From the cell containing the given text, extract its center point as [X, Y] coordinate. 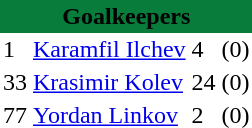
33 [15, 82]
Krasimir Kolev [110, 82]
4 [204, 50]
24 [204, 82]
Karamfil Ilchev [110, 50]
1 [15, 50]
